Detect which cell encompasses the target text, then output its (X, Y) center coordinate. 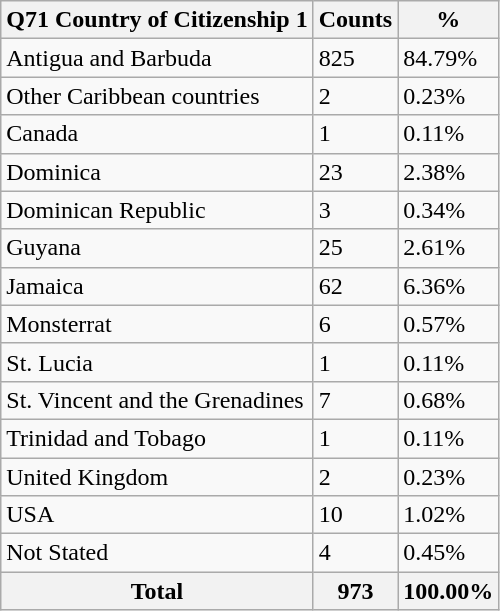
% (448, 20)
Dominica (157, 172)
2.61% (448, 248)
Q71 Country of Citizenship 1 (157, 20)
973 (355, 591)
Counts (355, 20)
0.57% (448, 324)
Total (157, 591)
2.38% (448, 172)
St. Vincent and the Grenadines (157, 400)
10 (355, 515)
Not Stated (157, 553)
1.02% (448, 515)
Trinidad and Tobago (157, 438)
St. Lucia (157, 362)
United Kingdom (157, 477)
6 (355, 324)
Jamaica (157, 286)
USA (157, 515)
Canada (157, 134)
3 (355, 210)
0.68% (448, 400)
Guyana (157, 248)
0.34% (448, 210)
25 (355, 248)
0.45% (448, 553)
62 (355, 286)
Other Caribbean countries (157, 96)
Monsterrat (157, 324)
84.79% (448, 58)
6.36% (448, 286)
825 (355, 58)
23 (355, 172)
Dominican Republic (157, 210)
Antigua and Barbuda (157, 58)
100.00% (448, 591)
7 (355, 400)
4 (355, 553)
